Scan for the cell matching the given text and deliver its [x, y] coordinate at center. 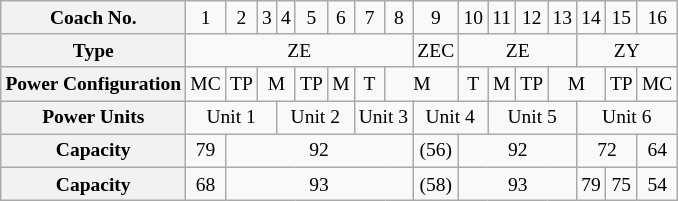
12 [532, 18]
3 [266, 18]
6 [340, 18]
14 [592, 18]
16 [657, 18]
(58) [436, 184]
11 [502, 18]
72 [608, 150]
8 [399, 18]
ZY [627, 50]
64 [657, 150]
ZEC [436, 50]
Unit 3 [384, 118]
Coach No. [94, 18]
7 [370, 18]
5 [311, 18]
Unit 1 [232, 118]
Unit 2 [315, 118]
Type [94, 50]
Unit 5 [532, 118]
Unit 4 [450, 118]
(56) [436, 150]
54 [657, 184]
15 [621, 18]
10 [474, 18]
1 [206, 18]
Power Configuration [94, 84]
9 [436, 18]
13 [562, 18]
68 [206, 184]
Unit 6 [627, 118]
2 [241, 18]
4 [286, 18]
Power Units [94, 118]
75 [621, 184]
